Capture the cell that displays the provided text and extract its [x, y] central coordinate. 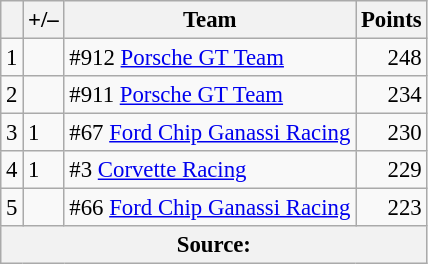
Source: [214, 245]
229 [392, 170]
Team [210, 20]
230 [392, 133]
5 [12, 208]
248 [392, 58]
#3 Corvette Racing [210, 170]
3 [12, 133]
#912 Porsche GT Team [210, 58]
234 [392, 95]
4 [12, 170]
#67 Ford Chip Ganassi Racing [210, 133]
2 [12, 95]
#66 Ford Chip Ganassi Racing [210, 208]
223 [392, 208]
#911 Porsche GT Team [210, 95]
+/– [44, 20]
Points [392, 20]
